Extract the (x, y) coordinate from the center of the cell holding the provided text.  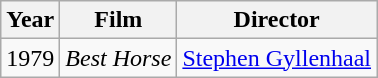
Year (30, 20)
Stephen Gyllenhaal (277, 58)
1979 (30, 58)
Film (118, 20)
Director (277, 20)
Best Horse (118, 58)
